From the cell containing the given text, extract its center point as (x, y) coordinate. 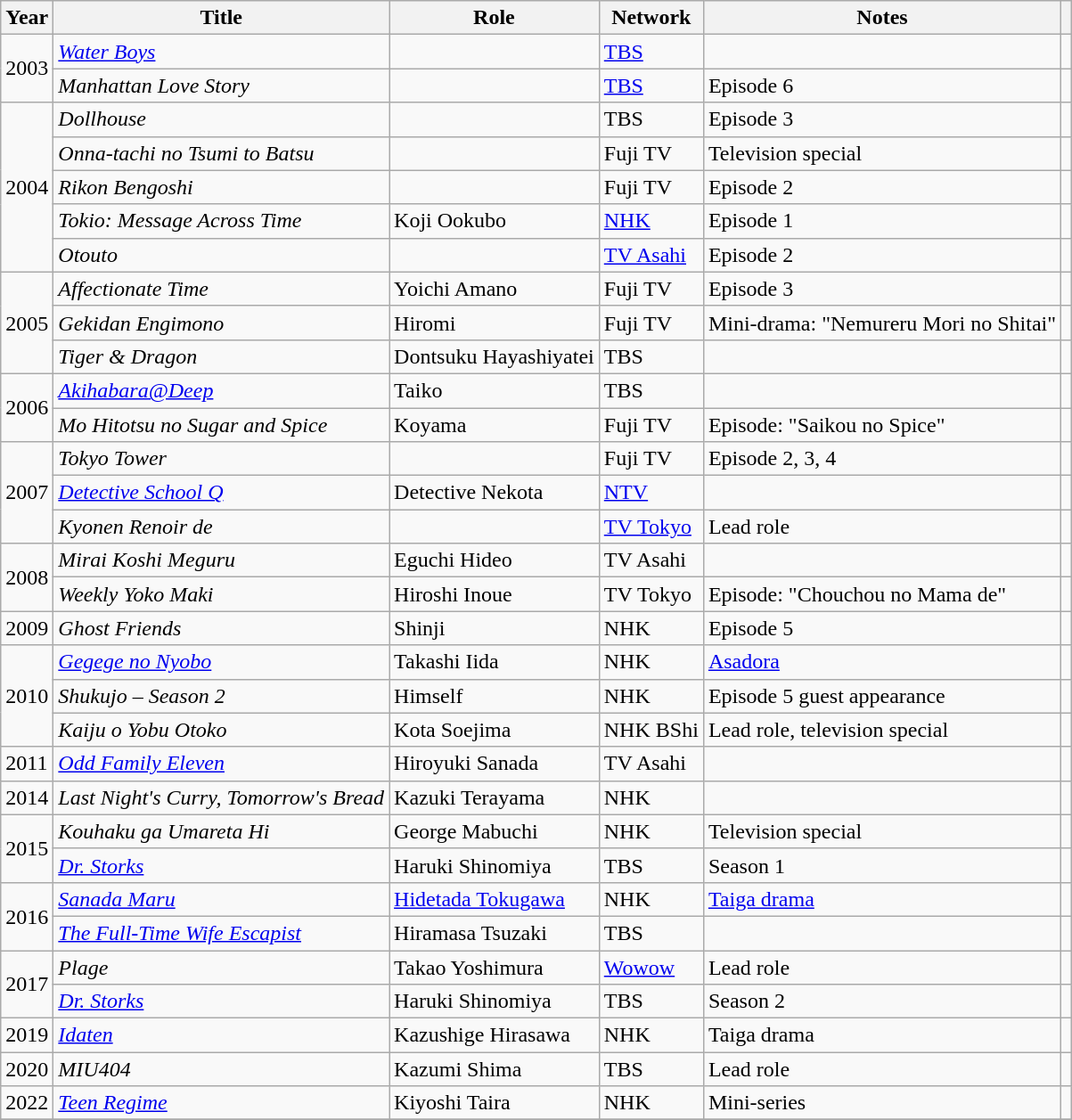
Kazushige Hirasawa (495, 1035)
Title (221, 18)
Notes (882, 18)
Takao Yoshimura (495, 967)
Odd Family Eleven (221, 764)
MIU404 (221, 1069)
Episode 1 (882, 221)
Rikon Bengoshi (221, 187)
Episode 6 (882, 86)
Gegege no Nyobo (221, 662)
Kota Soejima (495, 730)
Mo Hitotsu no Sugar and Spice (221, 425)
Himself (495, 696)
Teen Regime (221, 1103)
Taiko (495, 390)
Episode: "Saikou no Spice" (882, 425)
2007 (27, 493)
2022 (27, 1103)
Mini-drama: "Nemureru Mori no Shitai" (882, 323)
Affectionate Time (221, 289)
2005 (27, 323)
George Mabuchi (495, 831)
Dollhouse (221, 119)
2010 (27, 696)
Tiger & Dragon (221, 356)
Asadora (882, 662)
Kouhaku ga Umareta Hi (221, 831)
2004 (27, 187)
Detective Nekota (495, 493)
Plage (221, 967)
The Full-Time Wife Escapist (221, 933)
Otouto (221, 255)
Yoichi Amano (495, 289)
Lead role, television special (882, 730)
Akihabara@Deep (221, 390)
Takashi Iida (495, 662)
Role (495, 18)
Sanada Maru (221, 899)
Hiroshi Inoue (495, 594)
Detective School Q (221, 493)
Tokyo Tower (221, 459)
2014 (27, 797)
Episode 5 (882, 628)
Hidetada Tokugawa (495, 899)
Kazumi Shima (495, 1069)
Onna-tachi no Tsumi to Batsu (221, 153)
2015 (27, 848)
2003 (27, 69)
Last Night's Curry, Tomorrow's Bread (221, 797)
Kaiju o Yobu Otoko (221, 730)
Kiyoshi Taira (495, 1103)
2019 (27, 1035)
Season 1 (882, 865)
Water Boys (221, 52)
Manhattan Love Story (221, 86)
Hiromi (495, 323)
Kyonen Renoir de (221, 527)
Network (651, 18)
Shukujo – Season 2 (221, 696)
Episode 5 guest appearance (882, 696)
Idaten (221, 1035)
Wowow (651, 967)
2011 (27, 764)
Hiroyuki Sanada (495, 764)
2009 (27, 628)
2008 (27, 577)
Season 2 (882, 1001)
Dontsuku Hayashiyatei (495, 356)
Gekidan Engimono (221, 323)
Mini-series (882, 1103)
Ghost Friends (221, 628)
2016 (27, 916)
Mirai Koshi Meguru (221, 560)
Koyama (495, 425)
2006 (27, 407)
Year (27, 18)
Hiramasa Tsuzaki (495, 933)
Weekly Yoko Maki (221, 594)
NTV (651, 493)
2017 (27, 984)
Tokio: Message Across Time (221, 221)
Shinji (495, 628)
NHK BShi (651, 730)
Episode 2, 3, 4 (882, 459)
Kazuki Terayama (495, 797)
Eguchi Hideo (495, 560)
Episode: "Chouchou no Mama de" (882, 594)
Koji Ookubo (495, 221)
2020 (27, 1069)
